Provide the (X, Y) coordinate of the cell's center where the given text is located.  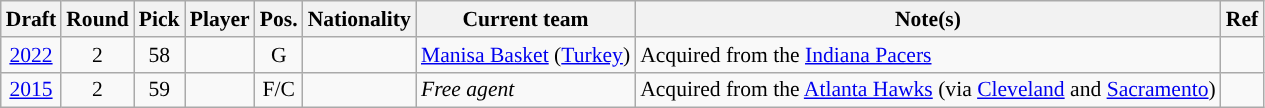
58 (160, 55)
Pick (160, 19)
2015 (31, 90)
2022 (31, 55)
F/C (279, 90)
Free agent (526, 90)
Current team (526, 19)
59 (160, 90)
Acquired from the Atlanta Hawks (via Cleveland and Sacramento) (928, 90)
Player (220, 19)
Nationality (360, 19)
Round (98, 19)
Pos. (279, 19)
Manisa Basket (Turkey) (526, 55)
Acquired from the Indiana Pacers (928, 55)
Ref (1242, 19)
G (279, 55)
Draft (31, 19)
Note(s) (928, 19)
